Return the (X, Y) coordinate for the center point of the cell that contains the specified text.  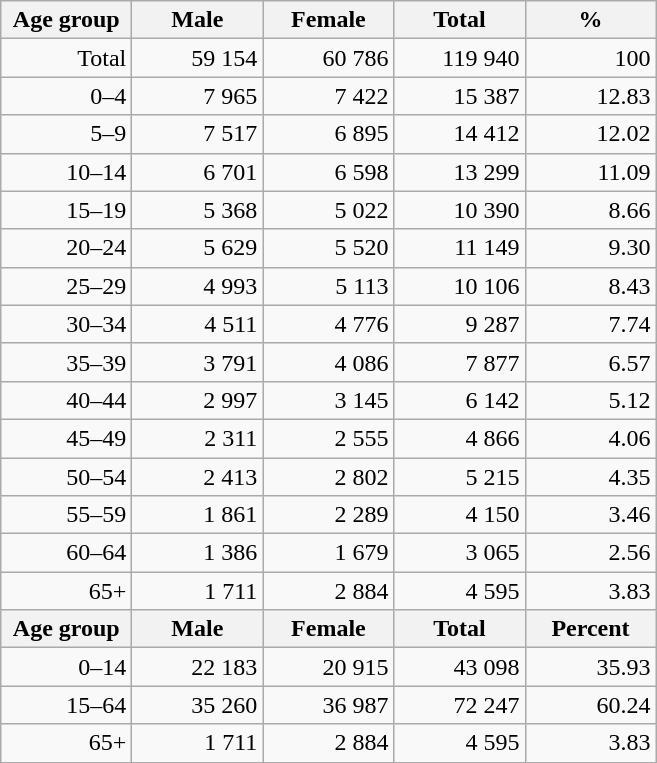
6.57 (590, 362)
5 520 (328, 248)
45–49 (66, 438)
7.74 (590, 324)
12.02 (590, 134)
5 113 (328, 286)
10–14 (66, 172)
55–59 (66, 515)
Percent (590, 629)
20–24 (66, 248)
5 368 (198, 210)
4 866 (460, 438)
6 598 (328, 172)
2 413 (198, 477)
59 154 (198, 58)
35–39 (66, 362)
36 987 (328, 705)
15–64 (66, 705)
20 915 (328, 667)
2 311 (198, 438)
8.66 (590, 210)
7 422 (328, 96)
3 791 (198, 362)
5.12 (590, 400)
11 149 (460, 248)
4.06 (590, 438)
9 287 (460, 324)
5 629 (198, 248)
2 997 (198, 400)
12.83 (590, 96)
14 412 (460, 134)
0–14 (66, 667)
7 517 (198, 134)
3.46 (590, 515)
0–4 (66, 96)
5–9 (66, 134)
50–54 (66, 477)
1 861 (198, 515)
6 701 (198, 172)
100 (590, 58)
6 895 (328, 134)
35 260 (198, 705)
4 511 (198, 324)
4 776 (328, 324)
2 289 (328, 515)
2 802 (328, 477)
4 993 (198, 286)
15 387 (460, 96)
10 106 (460, 286)
35.93 (590, 667)
6 142 (460, 400)
5 022 (328, 210)
9.30 (590, 248)
10 390 (460, 210)
7 877 (460, 362)
30–34 (66, 324)
% (590, 20)
40–44 (66, 400)
3 145 (328, 400)
11.09 (590, 172)
7 965 (198, 96)
4 150 (460, 515)
13 299 (460, 172)
72 247 (460, 705)
43 098 (460, 667)
2 555 (328, 438)
1 386 (198, 553)
22 183 (198, 667)
5 215 (460, 477)
15–19 (66, 210)
60–64 (66, 553)
25–29 (66, 286)
119 940 (460, 58)
2.56 (590, 553)
60 786 (328, 58)
60.24 (590, 705)
3 065 (460, 553)
4.35 (590, 477)
1 679 (328, 553)
4 086 (328, 362)
8.43 (590, 286)
